Provide the (x, y) coordinate of the cell's center where the given text is located.  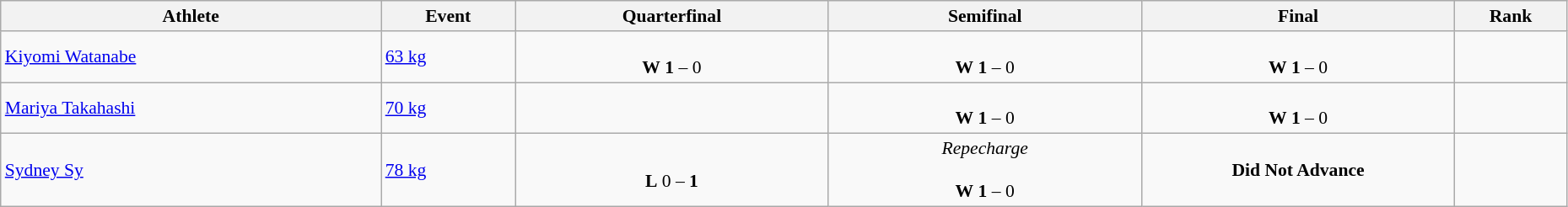
Quarterfinal (671, 16)
Semifinal (985, 16)
Mariya Takahashi (191, 108)
Athlete (191, 16)
Kiyomi Watanabe (191, 57)
Repecharge W 1 – 0 (985, 170)
Event (449, 16)
70 kg (449, 108)
78 kg (449, 170)
Did Not Advance (1297, 170)
Sydney Sy (191, 170)
63 kg (449, 57)
L 0 – 1 (671, 170)
Rank (1511, 16)
Final (1297, 16)
